Search for the cell housing the specified text and yield its (x, y) center coordinate. 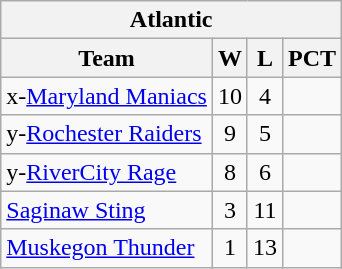
W (230, 58)
Muskegon Thunder (107, 248)
Saginaw Sting (107, 210)
y-RiverCity Rage (107, 172)
6 (264, 172)
Atlantic (172, 20)
1 (230, 248)
Team (107, 58)
PCT (312, 58)
11 (264, 210)
y-Rochester Raiders (107, 134)
8 (230, 172)
3 (230, 210)
5 (264, 134)
L (264, 58)
10 (230, 96)
9 (230, 134)
4 (264, 96)
x-Maryland Maniacs (107, 96)
13 (264, 248)
